Return the (x, y) coordinate for the center point of the cell that contains the specified text.  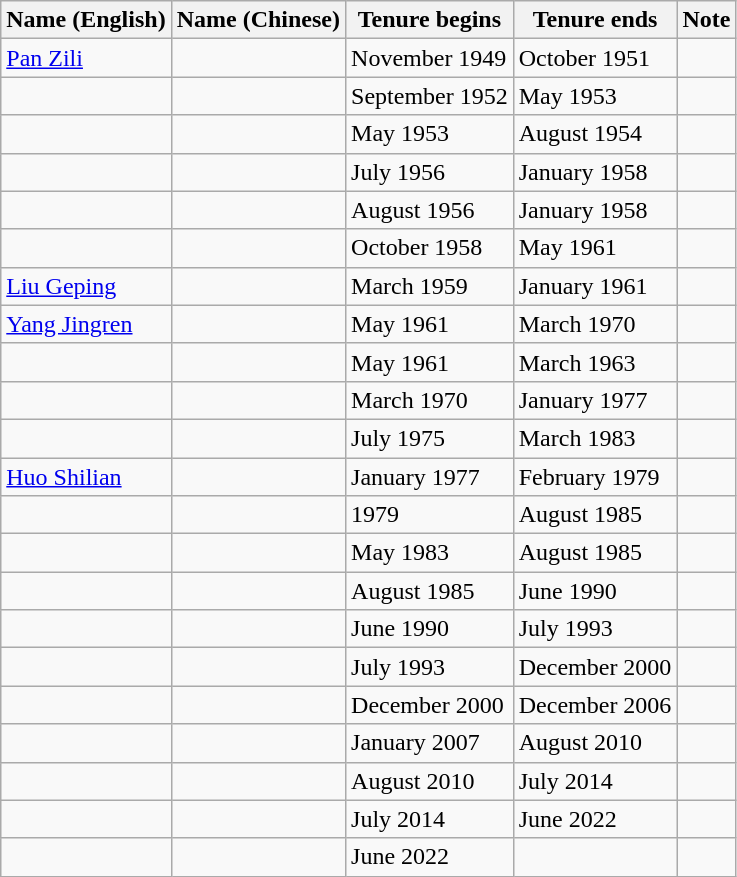
September 1952 (430, 96)
January 2007 (430, 743)
Huo Shilian (86, 477)
December 2006 (595, 705)
July 1975 (430, 438)
Tenure begins (430, 20)
Yang Jingren (86, 324)
Note (706, 20)
Tenure ends (595, 20)
August 1954 (595, 134)
October 1958 (430, 248)
Name (Chinese) (258, 20)
March 1959 (430, 286)
February 1979 (595, 477)
1979 (430, 515)
January 1961 (595, 286)
May 1983 (430, 553)
July 1956 (430, 172)
Pan Zili (86, 58)
October 1951 (595, 58)
Liu Geping (86, 286)
Name (English) (86, 20)
August 1956 (430, 210)
March 1963 (595, 362)
November 1949 (430, 58)
March 1983 (595, 438)
